Return [x, y] of the center of cell containing provided text 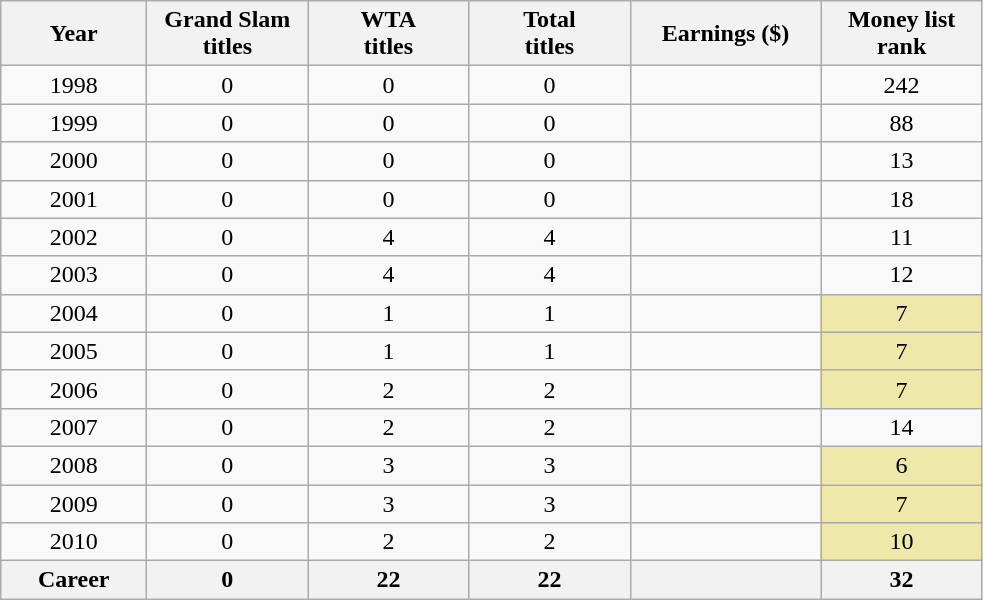
88 [902, 123]
2007 [74, 427]
Grand Slam titles [228, 34]
2004 [74, 313]
14 [902, 427]
6 [902, 465]
32 [902, 580]
2000 [74, 161]
2009 [74, 503]
10 [902, 542]
18 [902, 199]
2008 [74, 465]
2002 [74, 237]
1998 [74, 85]
11 [902, 237]
Earnings ($) [726, 34]
1999 [74, 123]
Money list rank [902, 34]
Total titles [550, 34]
2005 [74, 351]
WTA titles [388, 34]
Career [74, 580]
2003 [74, 275]
Year [74, 34]
2006 [74, 389]
2001 [74, 199]
13 [902, 161]
2010 [74, 542]
12 [902, 275]
242 [902, 85]
